Scan for the cell matching the given text and deliver its [X, Y] coordinate at center. 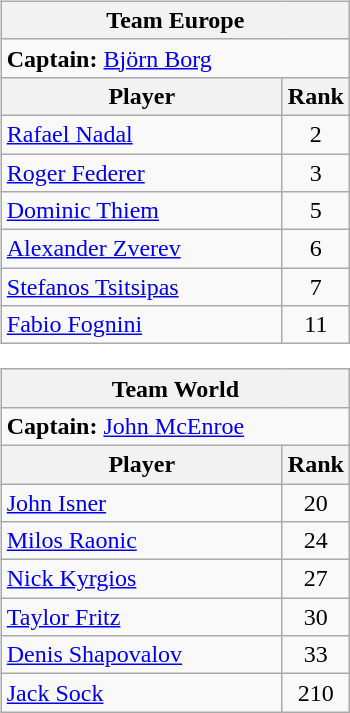
Denis Shapovalov [142, 655]
Fabio Fognini [142, 325]
2 [316, 134]
210 [316, 693]
33 [316, 655]
Captain: John McEnroe [175, 426]
Jack Sock [142, 693]
Alexander Zverev [142, 249]
27 [316, 579]
24 [316, 541]
John Isner [142, 503]
30 [316, 617]
20 [316, 503]
Team World [175, 388]
11 [316, 325]
Captain: Björn Borg [175, 58]
6 [316, 249]
Nick Kyrgios [142, 579]
Milos Raonic [142, 541]
3 [316, 173]
5 [316, 211]
Taylor Fritz [142, 617]
7 [316, 287]
Rafael Nadal [142, 134]
Roger Federer [142, 173]
Dominic Thiem [142, 211]
Stefanos Tsitsipas [142, 287]
Team Europe [175, 20]
